Find where the given text appears and provide that cell's center as (x, y) coordinate. 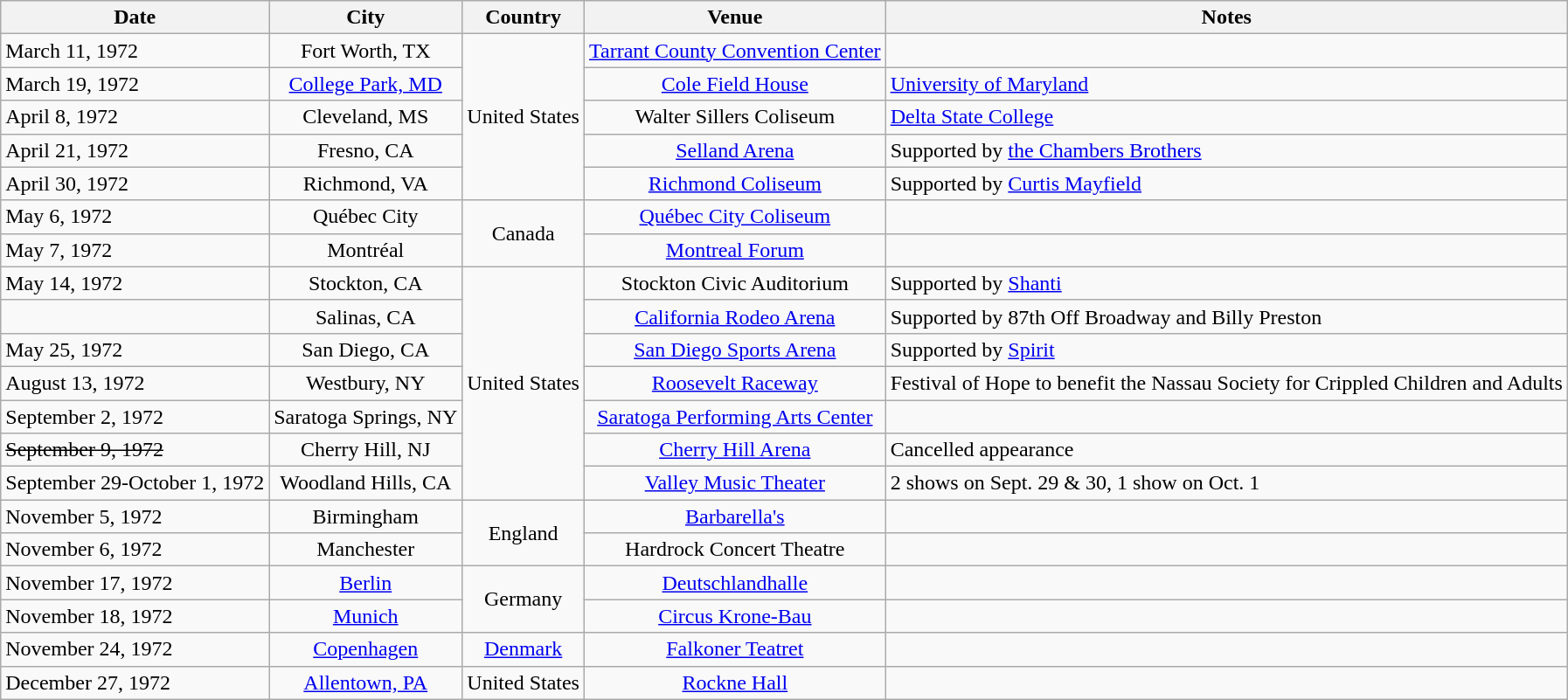
Supported by Shanti (1226, 283)
Roosevelt Raceway (734, 383)
Venue (734, 17)
Saratoga Performing Arts Center (734, 417)
Woodland Hills, CA (365, 483)
April 21, 1972 (135, 150)
Barbarella's (734, 516)
Hardrock Concert Theatre (734, 550)
Stockton, CA (365, 283)
Notes (1226, 17)
Fresno, CA (365, 150)
Denmark (524, 649)
Cherry Hill, NJ (365, 450)
September 9, 1972 (135, 450)
April 30, 1972 (135, 184)
Berlin (365, 583)
May 14, 1972 (135, 283)
May 7, 1972 (135, 250)
November 5, 1972 (135, 516)
California Rodeo Arena (734, 316)
Tarrant County Convention Center (734, 51)
2 shows on Sept. 29 & 30, 1 show on Oct. 1 (1226, 483)
Copenhagen (365, 649)
Cancelled appearance (1226, 450)
September 2, 1972 (135, 417)
March 19, 1972 (135, 84)
College Park, MD (365, 84)
Birmingham (365, 516)
December 27, 1972 (135, 683)
Festival of Hope to benefit the Nassau Society for Crippled Children and Adults (1226, 383)
May 6, 1972 (135, 217)
Deutschlandhalle (734, 583)
May 25, 1972 (135, 350)
University of Maryland (1226, 84)
San Diego, CA (365, 350)
Valley Music Theater (734, 483)
Cole Field House (734, 84)
Rockne Hall (734, 683)
March 11, 1972 (135, 51)
Québec City (365, 217)
November 18, 1972 (135, 616)
City (365, 17)
Supported by the Chambers Brothers (1226, 150)
Cleveland, MS (365, 117)
Circus Krone-Bau (734, 616)
Salinas, CA (365, 316)
Westbury, NY (365, 383)
November 17, 1972 (135, 583)
September 29-October 1, 1972 (135, 483)
Supported by 87th Off Broadway and Billy Preston (1226, 316)
Canada (524, 233)
Supported by Curtis Mayfield (1226, 184)
Delta State College (1226, 117)
Falkoner Teatret (734, 649)
Munich (365, 616)
Date (135, 17)
Fort Worth, TX (365, 51)
April 8, 1972 (135, 117)
Country (524, 17)
Selland Arena (734, 150)
Québec City Coliseum (734, 217)
Allentown, PA (365, 683)
Germany (524, 600)
Supported by Spirit (1226, 350)
Montréal (365, 250)
Stockton Civic Auditorium (734, 283)
November 6, 1972 (135, 550)
November 24, 1972 (135, 649)
Saratoga Springs, NY (365, 417)
Cherry Hill Arena (734, 450)
Manchester (365, 550)
Walter Sillers Coliseum (734, 117)
Richmond Coliseum (734, 184)
England (524, 533)
August 13, 1972 (135, 383)
Richmond, VA (365, 184)
San Diego Sports Arena (734, 350)
Montreal Forum (734, 250)
